Determine the (X, Y) coordinate at the center of the cell enclosing the given text.  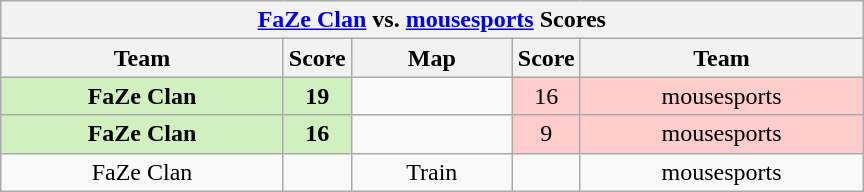
Map (432, 58)
9 (546, 134)
Train (432, 172)
FaZe Clan vs. mousesports Scores (432, 20)
19 (317, 96)
